Extract the [x, y] coordinate from the center of the cell holding the provided text.  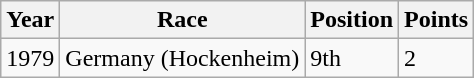
Race [182, 20]
Year [30, 20]
2 [436, 58]
Position [352, 20]
9th [352, 58]
Germany (Hockenheim) [182, 58]
1979 [30, 58]
Points [436, 20]
